Search for the cell housing the specified text and yield its (X, Y) center coordinate. 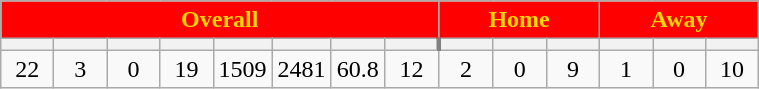
19 (186, 69)
Away (678, 20)
3 (80, 69)
Home (520, 20)
1509 (242, 69)
9 (572, 69)
12 (412, 69)
60.8 (358, 69)
2 (466, 69)
Overall (220, 20)
2481 (302, 69)
1 (626, 69)
10 (732, 69)
22 (28, 69)
